Pinpoint the cell where the given text exists, returning its (X, Y) midpoint coordinate. 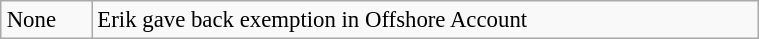
Erik gave back exemption in Offshore Account (425, 20)
None (46, 20)
